Provide the [x, y] coordinate of the cell's center where the given text is located.  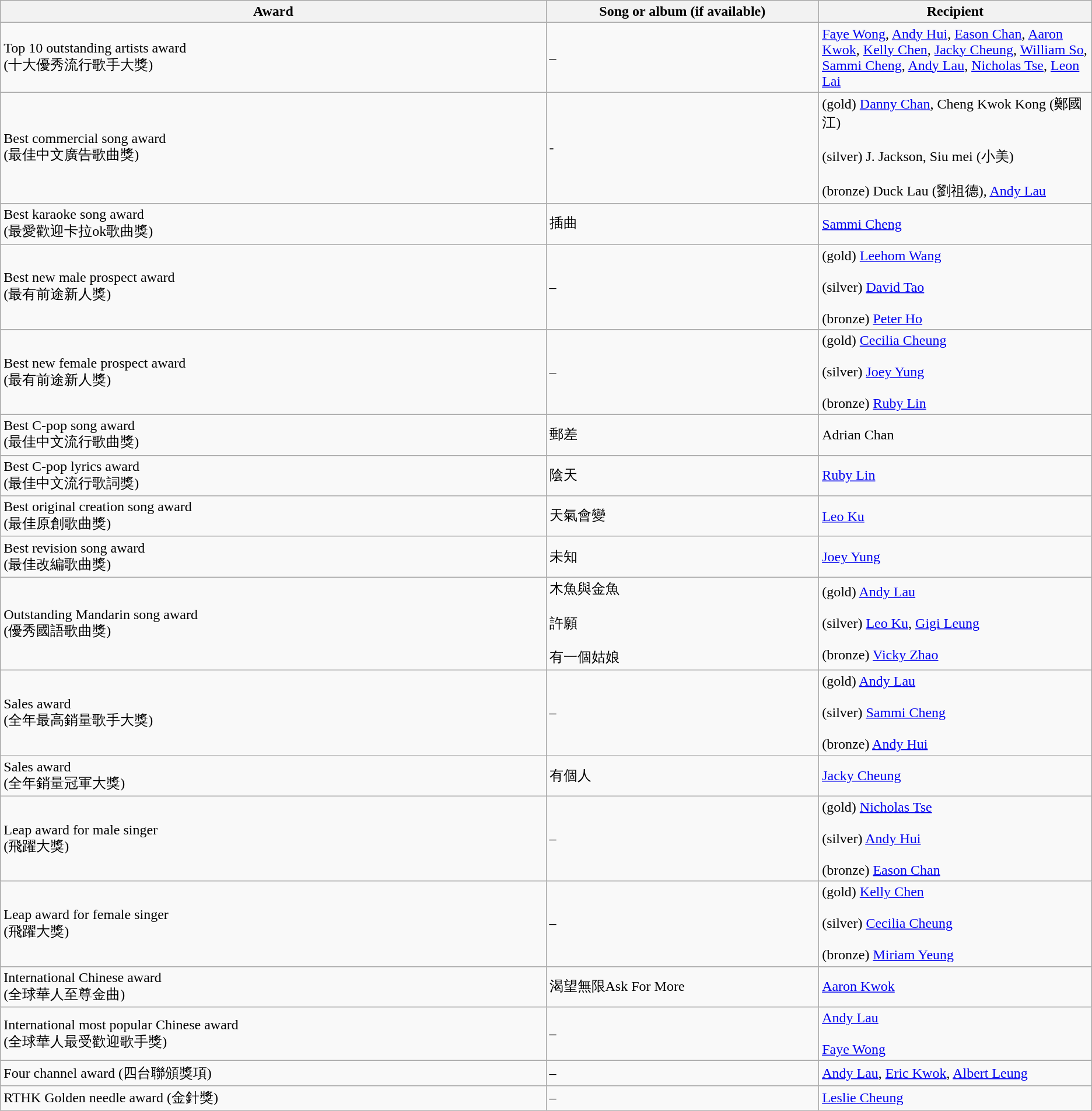
(gold) Leehom Wang(silver) David Tao(bronze) Peter Ho [956, 287]
Recipient [956, 12]
Best new male prospect award(最有前途新人獎) [273, 287]
- [682, 148]
Aaron Kwok [956, 987]
郵差 [682, 435]
Faye Wong, Andy Hui, Eason Chan, Aaron Kwok, Kelly Chen, Jacky Cheung, William So, Sammi Cheng, Andy Lau, Nicholas Tse, Leon Lai [956, 57]
RTHK Golden needle award (金針獎) [273, 1098]
Best karaoke song award(最愛歡迎卡拉ok歌曲獎) [273, 224]
未知 [682, 557]
International Chinese award(全球華人至尊金曲) [273, 987]
Leap award for male singer(飛躍大獎) [273, 839]
Four channel award (四台聯頒獎項) [273, 1074]
渴望無限Ask For More [682, 987]
Award [273, 12]
Best revision song award(最佳改編歌曲獎) [273, 557]
Adrian Chan [956, 435]
Best new female prospect award(最有前途新人獎) [273, 372]
Andy Lau, Eric Kwok, Albert Leung [956, 1074]
Best C-pop song award(最佳中文流行歌曲獎) [273, 435]
Best original creation song award(最佳原創歌曲獎) [273, 516]
Andy LauFaye Wong [956, 1034]
Sammi Cheng [956, 224]
(gold) Andy Lau(silver) Leo Ku, Gigi Leung(bronze) Vicky Zhao [956, 624]
Song or album (if available) [682, 12]
陰天 [682, 476]
Leslie Cheung [956, 1098]
有個人 [682, 775]
Joey Yung [956, 557]
(gold) Andy Lau (silver) Sammi Cheng(bronze) Andy Hui [956, 712]
Leap award for female singer(飛躍大獎) [273, 924]
天氣會變 [682, 516]
插曲 [682, 224]
International most popular Chinese award(全球華人最受歡迎歌手獎) [273, 1034]
(gold) Cecilia Cheung(silver) Joey Yung(bronze) Ruby Lin [956, 372]
Top 10 outstanding artists award(十大優秀流行歌手大獎) [273, 57]
Leo Ku [956, 516]
木魚與金魚許願有一個姑娘 [682, 624]
(gold) Kelly Chen(silver) Cecilia Cheung(bronze) Miriam Yeung [956, 924]
Sales award(全年最高銷量歌手大獎) [273, 712]
Best C-pop lyrics award(最佳中文流行歌詞獎) [273, 476]
Jacky Cheung [956, 775]
(gold) Nicholas Tse(silver) Andy Hui(bronze) Eason Chan [956, 839]
Best commercial song award(最佳中文廣告歌曲獎) [273, 148]
(gold) Danny Chan, Cheng Kwok Kong (鄭國江)(silver) J. Jackson, Siu mei (小美)(bronze) Duck Lau (劉祖德), Andy Lau [956, 148]
Ruby Lin [956, 476]
Outstanding Mandarin song award(優秀國語歌曲獎) [273, 624]
Sales award(全年銷量冠軍大獎) [273, 775]
